Extract the [x, y] coordinate from the center of the cell holding the provided text.  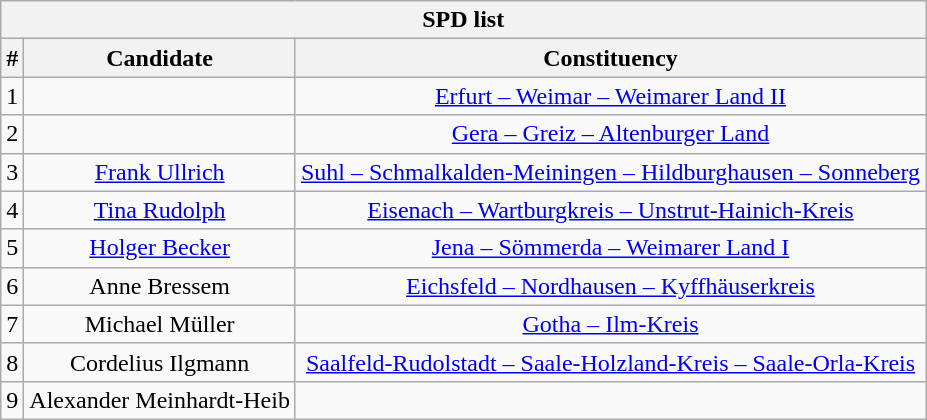
2 [12, 134]
Eichsfeld – Nordhausen – Kyffhäuserkreis [610, 286]
Anne Bressem [160, 286]
Alexander Meinhardt-Heib [160, 400]
# [12, 58]
Eisenach – Wartburgkreis – Unstrut-Hainich-Kreis [610, 210]
Cordelius Ilgmann [160, 362]
Constituency [610, 58]
1 [12, 96]
Erfurt – Weimar – Weimarer Land II [610, 96]
Frank Ullrich [160, 172]
6 [12, 286]
SPD list [464, 20]
4 [12, 210]
Tina Rudolph [160, 210]
Saalfeld-Rudolstadt – Saale-Holzland-Kreis – Saale-Orla-Kreis [610, 362]
9 [12, 400]
Holger Becker [160, 248]
Michael Müller [160, 324]
Candidate [160, 58]
Suhl – Schmalkalden-Meiningen – Hildburghausen – Sonneberg [610, 172]
7 [12, 324]
Gotha – Ilm-Kreis [610, 324]
5 [12, 248]
Jena – Sömmerda – Weimarer Land I [610, 248]
8 [12, 362]
3 [12, 172]
Gera – Greiz – Altenburger Land [610, 134]
